For the text-containing cell, return its midpoint in [X, Y] coordinate format. 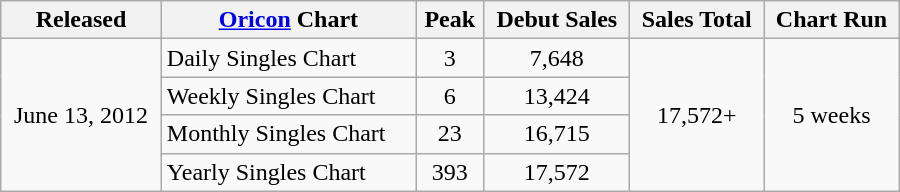
Weekly Singles Chart [288, 96]
Monthly Singles Chart [288, 134]
6 [450, 96]
Sales Total [697, 20]
3 [450, 58]
Chart Run [832, 20]
23 [450, 134]
Debut Sales [557, 20]
Released [82, 20]
Daily Singles Chart [288, 58]
17,572+ [697, 115]
7,648 [557, 58]
Yearly Singles Chart [288, 172]
393 [450, 172]
Peak [450, 20]
Oricon Chart [288, 20]
13,424 [557, 96]
17,572 [557, 172]
16,715 [557, 134]
5 weeks [832, 115]
June 13, 2012 [82, 115]
